Return the [X, Y] coordinate for the center point of the cell that contains the specified text.  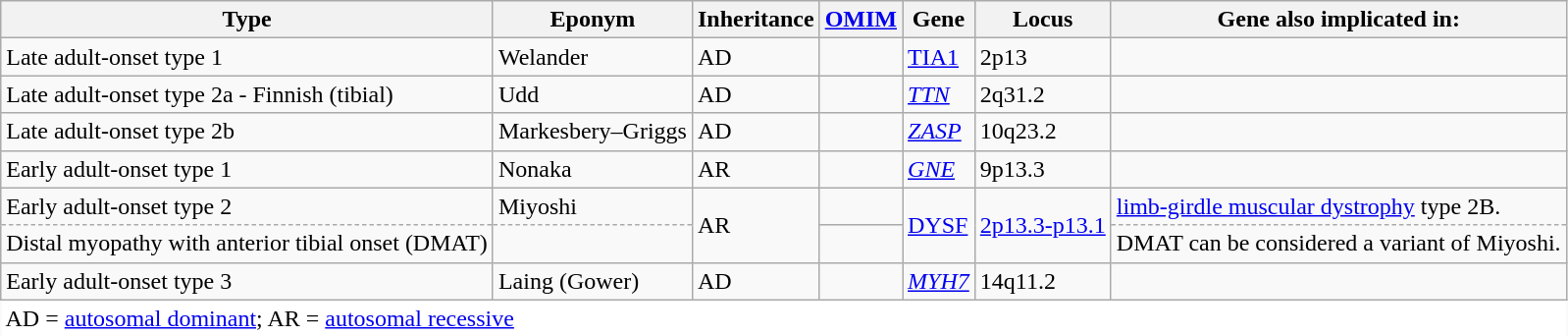
GNE [939, 169]
Markesbery–Griggs [593, 132]
Early adult-onset type 3 [247, 281]
10q23.2 [1042, 132]
Distal myopathy with anterior tibial onset (DMAT) [247, 244]
Early adult-onset type 2 [247, 206]
DMAT can be considered a variant of Miyoshi. [1338, 244]
Type [247, 20]
Miyoshi [593, 206]
AD = autosomal dominant; AR = autosomal recessive [783, 318]
9p13.3 [1042, 169]
Eponym [593, 20]
Late adult-onset type 1 [247, 57]
Udd [593, 94]
Nonaka [593, 169]
14q11.2 [1042, 281]
Inheritance [756, 20]
Locus [1042, 20]
2q31.2 [1042, 94]
Gene also implicated in: [1338, 20]
ZASP [939, 132]
limb-girdle muscular dystrophy type 2B. [1338, 206]
TTN [939, 94]
2p13.3-p13.1 [1042, 225]
Gene [939, 20]
Early adult-onset type 1 [247, 169]
MYH7 [939, 281]
OMIM [861, 20]
Welander [593, 57]
Late adult-onset type 2b [247, 132]
2p13 [1042, 57]
Late adult-onset type 2a - Finnish (tibial) [247, 94]
Laing (Gower) [593, 281]
TIA1 [939, 57]
DYSF [939, 225]
